From the cell containing the given text, extract its center point as (x, y) coordinate. 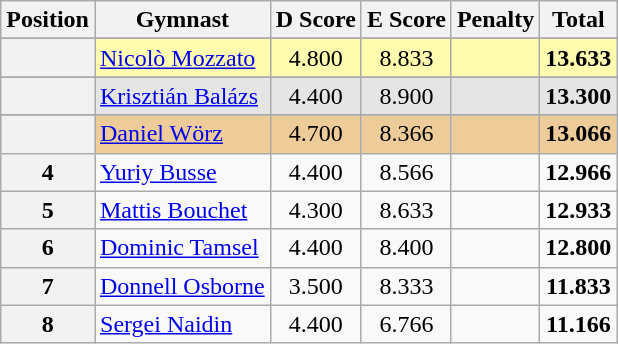
8.900 (406, 96)
D Score (316, 20)
Krisztián Balázs (182, 96)
Nicolò Mozzato (182, 58)
Total (578, 20)
E Score (406, 20)
6.766 (406, 324)
Position (48, 20)
13.066 (578, 134)
12.966 (578, 172)
8.633 (406, 210)
Gymnast (182, 20)
12.800 (578, 248)
11.833 (578, 286)
8.366 (406, 134)
5 (48, 210)
8.400 (406, 248)
4 (48, 172)
Yuriy Busse (182, 172)
Dominic Tamsel (182, 248)
12.933 (578, 210)
8 (48, 324)
4.300 (316, 210)
4.700 (316, 134)
8.566 (406, 172)
11.166 (578, 324)
Penalty (495, 20)
Mattis Bouchet (182, 210)
Sergei Naidin (182, 324)
4.800 (316, 58)
13.300 (578, 96)
8.333 (406, 286)
7 (48, 286)
3.500 (316, 286)
Donnell Osborne (182, 286)
8.833 (406, 58)
13.633 (578, 58)
6 (48, 248)
Daniel Wörz (182, 134)
